Detect which cell encompasses the target text, then output its (x, y) center coordinate. 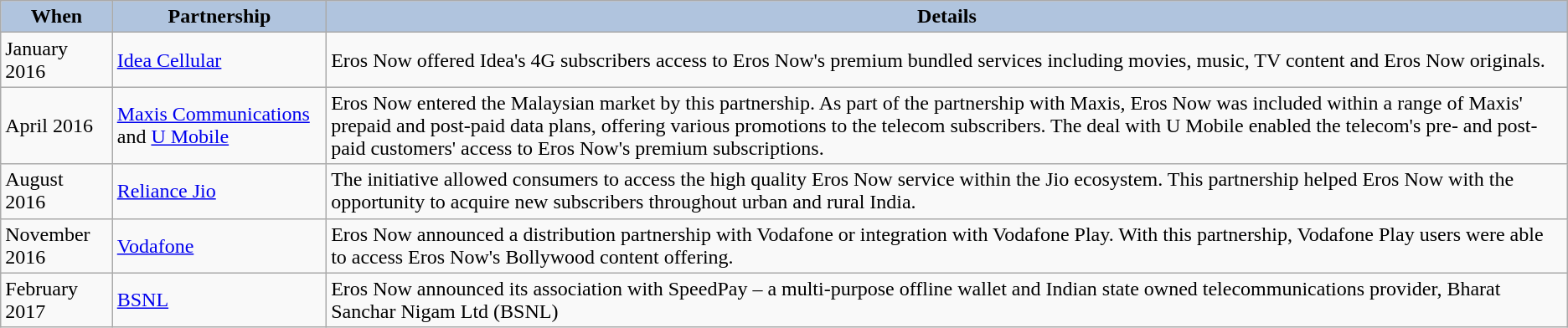
August 2016 (57, 191)
November 2016 (57, 246)
Reliance Jio (219, 191)
Idea Cellular (219, 60)
January 2016 (57, 60)
February 2017 (57, 300)
Eros Now offered Idea's 4G subscribers access to Eros Now's premium bundled services including movies, music, TV content and Eros Now originals. (947, 60)
Details (947, 17)
BSNL (219, 300)
When (57, 17)
Maxis Communications and U Mobile (219, 126)
Partnership (219, 17)
April 2016 (57, 126)
Vodafone (219, 246)
